Scan for the cell matching the given text and deliver its [x, y] coordinate at center. 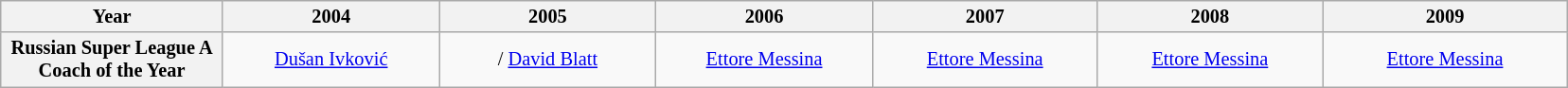
2007 [985, 16]
2005 [547, 16]
2009 [1445, 16]
/ David Blatt [547, 60]
Dušan Ivković [331, 60]
Russian Super League A Coach of the Year [112, 60]
Year [112, 16]
2004 [331, 16]
2008 [1210, 16]
2006 [765, 16]
